From the cell containing the given text, extract its center point as [X, Y] coordinate. 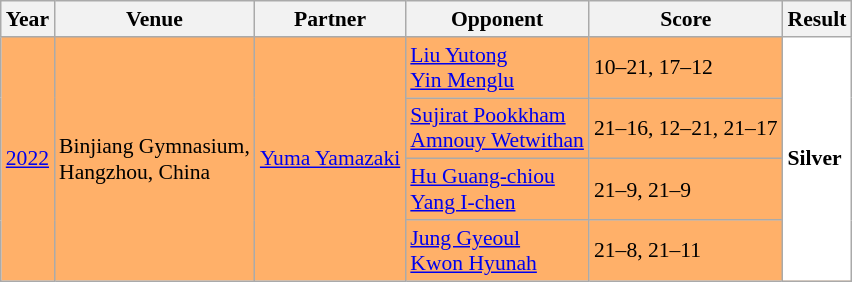
Venue [154, 19]
Opponent [497, 19]
Year [28, 19]
Partner [330, 19]
Binjiang Gymnasium,Hangzhou, China [154, 159]
Sujirat Pookkham Amnouy Wetwithan [497, 128]
Jung Gyeoul Kwon Hyunah [497, 250]
21–16, 12–21, 21–17 [686, 128]
Hu Guang-chiou Yang I-chen [497, 190]
Result [818, 19]
10–21, 17–12 [686, 68]
21–8, 21–11 [686, 250]
Silver [818, 159]
21–9, 21–9 [686, 190]
Yuma Yamazaki [330, 159]
Liu Yutong Yin Menglu [497, 68]
2022 [28, 159]
Score [686, 19]
